For the text-containing cell, return its midpoint in (x, y) coordinate format. 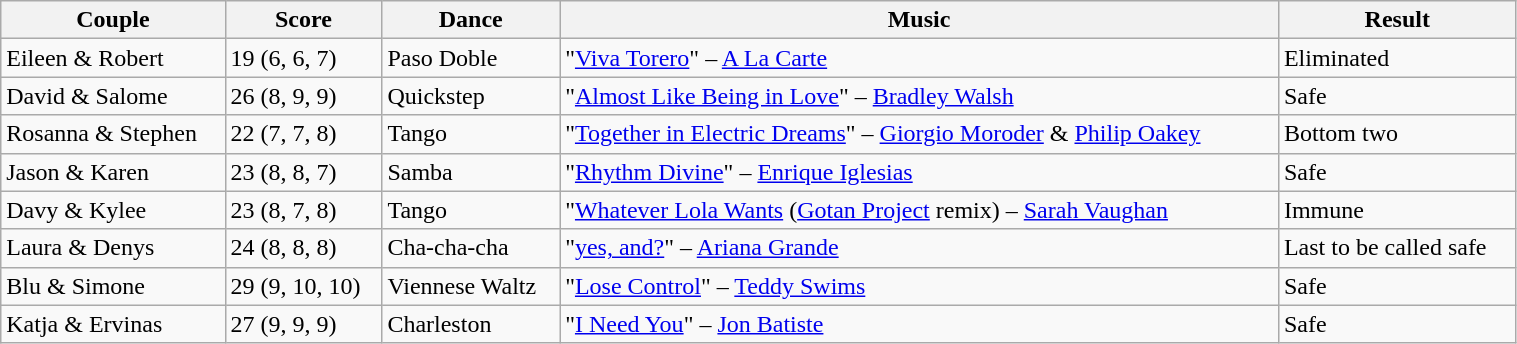
"Viva Torero" – A La Carte (920, 58)
"Together in Electric Dreams" – Giorgio Moroder & Philip Oakey (920, 134)
Eliminated (1397, 58)
Immune (1397, 210)
Dance (471, 20)
Cha-cha-cha (471, 248)
"Whatever Lola Wants (Gotan Project remix) – Sarah Vaughan (920, 210)
22 (7, 7, 8) (304, 134)
Viennese Waltz (471, 286)
Eileen & Robert (113, 58)
29 (9, 10, 10) (304, 286)
Charleston (471, 324)
Music (920, 20)
Samba (471, 172)
23 (8, 8, 7) (304, 172)
"I Need You" – Jon Batiste (920, 324)
"yes, and?" – Ariana Grande (920, 248)
Quickstep (471, 96)
23 (8, 7, 8) (304, 210)
David & Salome (113, 96)
Davy & Kylee (113, 210)
Bottom two (1397, 134)
Katja & Ervinas (113, 324)
27 (9, 9, 9) (304, 324)
"Almost Like Being in Love" – Bradley Walsh (920, 96)
Result (1397, 20)
Rosanna & Stephen (113, 134)
19 (6, 6, 7) (304, 58)
Laura & Denys (113, 248)
Jason & Karen (113, 172)
Blu & Simone (113, 286)
Score (304, 20)
Last to be called safe (1397, 248)
"Lose Control" – Teddy Swims (920, 286)
24 (8, 8, 8) (304, 248)
"Rhythm Divine" – Enrique Iglesias (920, 172)
26 (8, 9, 9) (304, 96)
Paso Doble (471, 58)
Couple (113, 20)
